Scan for the cell matching the given text and deliver its [X, Y] coordinate at center. 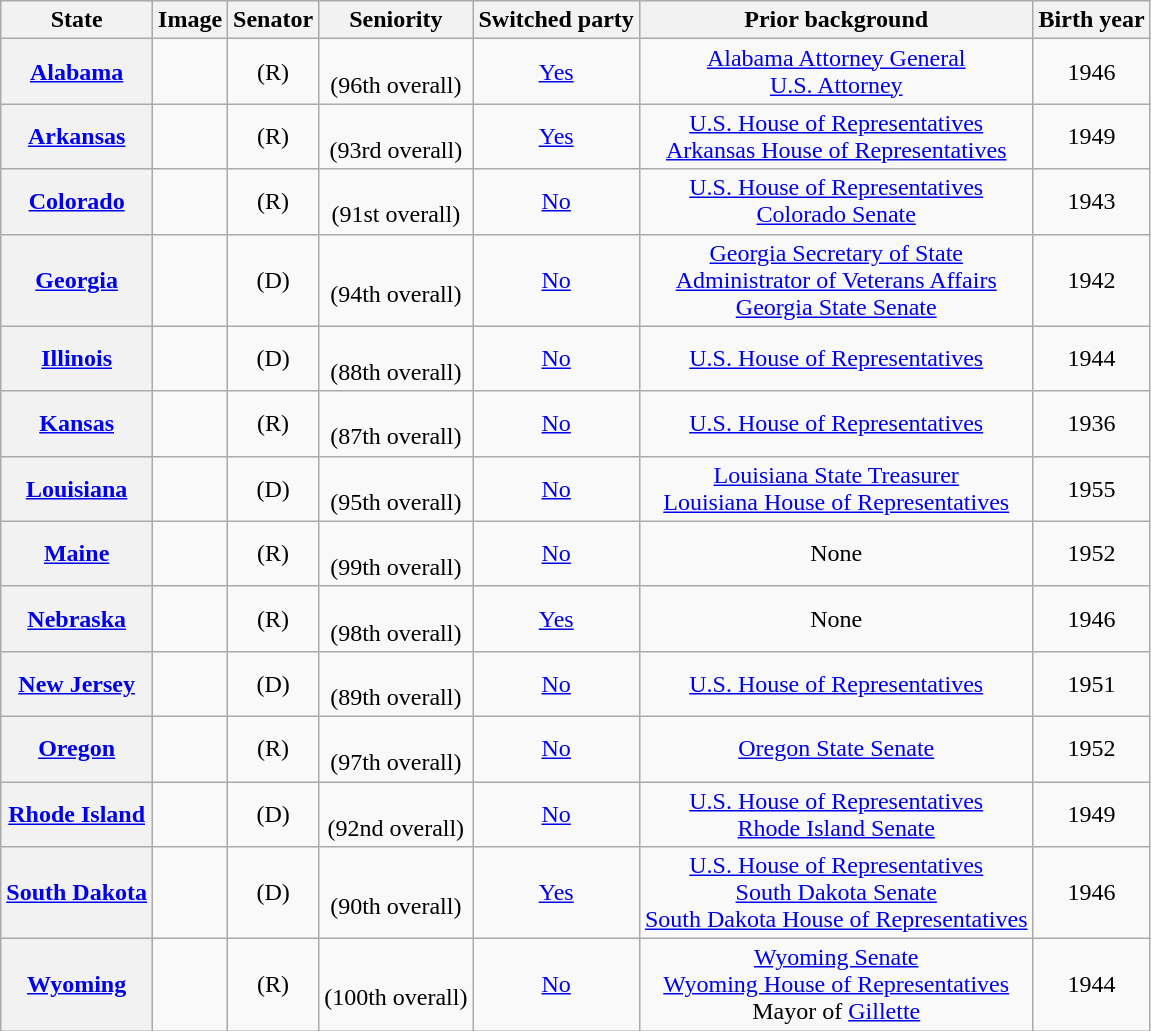
(98th overall) [396, 618]
New Jersey [77, 684]
(89th overall) [396, 684]
1943 [1092, 202]
Image [190, 20]
(96th overall) [396, 72]
Nebraska [77, 618]
(100th overall) [396, 985]
Prior background [836, 20]
U.S. House of RepresentativesArkansas House of Representatives [836, 136]
Georgia [77, 280]
(94th overall) [396, 280]
1951 [1092, 684]
Maine [77, 554]
Alabama Attorney GeneralU.S. Attorney [836, 72]
State [77, 20]
(99th overall) [396, 554]
Colorado [77, 202]
(92nd overall) [396, 814]
Oregon [77, 748]
Wyoming [77, 985]
Birth year [1092, 20]
U.S. House of RepresentativesSouth Dakota SenateSouth Dakota House of Representatives [836, 893]
Oregon State Senate [836, 748]
Senator [274, 20]
1936 [1092, 424]
Illinois [77, 358]
Wyoming SenateWyoming House of RepresentativesMayor of Gillette [836, 985]
(90th overall) [396, 893]
Switched party [556, 20]
(97th overall) [396, 748]
1955 [1092, 488]
Kansas [77, 424]
1942 [1092, 280]
(95th overall) [396, 488]
Alabama [77, 72]
U.S. House of RepresentativesRhode Island Senate [836, 814]
South Dakota [77, 893]
Rhode Island [77, 814]
(91st overall) [396, 202]
(93rd overall) [396, 136]
(88th overall) [396, 358]
Georgia Secretary of StateAdministrator of Veterans AffairsGeorgia State Senate [836, 280]
Seniority [396, 20]
U.S. House of RepresentativesColorado Senate [836, 202]
Arkansas [77, 136]
Louisiana [77, 488]
(87th overall) [396, 424]
Louisiana State TreasurerLouisiana House of Representatives [836, 488]
